Identify which cell holds the provided text, then report its [X, Y] central coordinate. 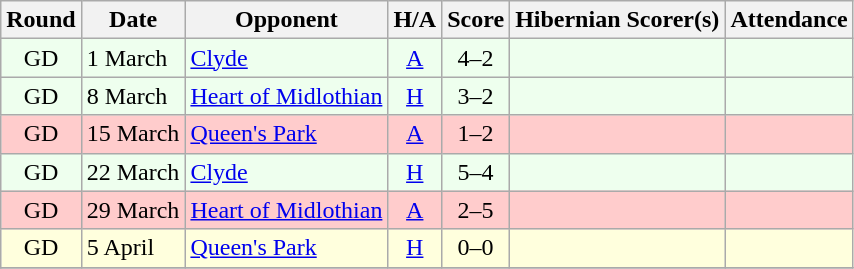
29 March [133, 210]
1–2 [476, 134]
Hibernian Scorer(s) [618, 20]
Attendance [789, 20]
3–2 [476, 96]
0–0 [476, 248]
Score [476, 20]
5 April [133, 248]
15 March [133, 134]
Opponent [286, 20]
5–4 [476, 172]
1 March [133, 58]
4–2 [476, 58]
2–5 [476, 210]
Date [133, 20]
Round [41, 20]
H/A [415, 20]
22 March [133, 172]
8 March [133, 96]
